Locate the cell with the specified text and output its [x, y] center coordinate. 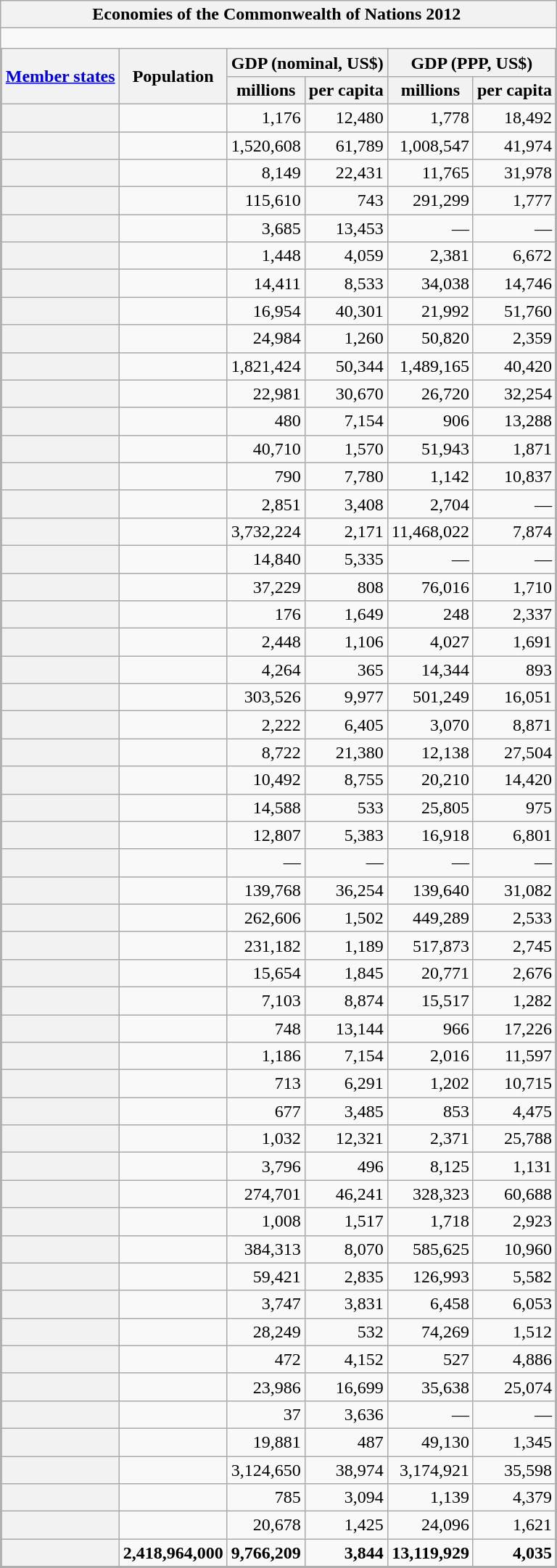
20,678 [265, 1525]
36,254 [346, 890]
40,420 [514, 366]
12,138 [430, 752]
1,032 [265, 1139]
4,152 [346, 1359]
1,139 [430, 1498]
3,844 [346, 1553]
49,130 [430, 1442]
16,954 [265, 311]
22,431 [346, 173]
2,835 [346, 1277]
4,379 [514, 1498]
8,722 [265, 752]
8,125 [430, 1166]
1,186 [265, 1056]
61,789 [346, 146]
527 [430, 1359]
3,747 [265, 1304]
2,371 [430, 1139]
14,588 [265, 808]
35,638 [430, 1387]
3,796 [265, 1166]
248 [430, 615]
10,715 [514, 1084]
501,249 [430, 697]
2,418,964,000 [173, 1553]
4,059 [346, 256]
20,210 [430, 780]
25,074 [514, 1387]
14,411 [265, 283]
16,051 [514, 697]
1,489,165 [430, 366]
15,517 [430, 1000]
14,840 [265, 559]
13,288 [514, 421]
6,672 [514, 256]
16,699 [346, 1387]
24,096 [430, 1525]
291,299 [430, 201]
4,027 [430, 642]
2,381 [430, 256]
1,520,608 [265, 146]
1,821,424 [265, 366]
1,718 [430, 1221]
12,480 [346, 117]
1,106 [346, 642]
1,176 [265, 117]
274,701 [265, 1194]
1,691 [514, 642]
2,676 [514, 973]
1,345 [514, 1442]
21,380 [346, 752]
50,820 [430, 339]
1,517 [346, 1221]
12,807 [265, 835]
748 [265, 1029]
GDP (nominal, US$) [308, 62]
14,420 [514, 780]
533 [346, 808]
532 [346, 1332]
790 [265, 476]
Economies of the Commonwealth of Nations 2012 [278, 14]
4,035 [514, 1553]
1,570 [346, 449]
115,610 [265, 201]
9,766,209 [265, 1553]
41,974 [514, 146]
677 [265, 1111]
11,468,022 [430, 531]
13,453 [346, 228]
1,008 [265, 1221]
13,119,929 [430, 1553]
31,978 [514, 173]
59,421 [265, 1277]
24,984 [265, 339]
6,405 [346, 725]
480 [265, 421]
2,533 [514, 918]
1,621 [514, 1525]
6,053 [514, 1304]
8,070 [346, 1249]
176 [265, 615]
231,182 [265, 945]
808 [346, 586]
1,189 [346, 945]
3,408 [346, 504]
7,780 [346, 476]
26,720 [430, 394]
1,778 [430, 117]
31,082 [514, 890]
8,149 [265, 173]
8,533 [346, 283]
3,070 [430, 725]
8,755 [346, 780]
2,851 [265, 504]
3,485 [346, 1111]
1,260 [346, 339]
1,131 [514, 1166]
16,918 [430, 835]
32,254 [514, 394]
517,873 [430, 945]
3,831 [346, 1304]
51,760 [514, 311]
22,981 [265, 394]
27,504 [514, 752]
2,704 [430, 504]
743 [346, 201]
966 [430, 1029]
1,282 [514, 1000]
7,103 [265, 1000]
3,732,224 [265, 531]
46,241 [346, 1194]
Population [173, 76]
6,458 [430, 1304]
4,475 [514, 1111]
4,886 [514, 1359]
19,881 [265, 1442]
2,359 [514, 339]
126,993 [430, 1277]
384,313 [265, 1249]
21,992 [430, 311]
7,874 [514, 531]
76,016 [430, 586]
853 [430, 1111]
1,845 [346, 973]
139,640 [430, 890]
25,788 [514, 1139]
15,654 [265, 973]
1,871 [514, 449]
74,269 [430, 1332]
20,771 [430, 973]
713 [265, 1084]
2,745 [514, 945]
3,124,650 [265, 1469]
6,801 [514, 835]
12,321 [346, 1139]
262,606 [265, 918]
30,670 [346, 394]
3,174,921 [430, 1469]
9,977 [346, 697]
4,264 [265, 670]
8,871 [514, 725]
6,291 [346, 1084]
51,943 [430, 449]
975 [514, 808]
10,837 [514, 476]
14,746 [514, 283]
5,335 [346, 559]
1,512 [514, 1332]
2,171 [346, 531]
328,323 [430, 1194]
18,492 [514, 117]
11,765 [430, 173]
2,222 [265, 725]
17,226 [514, 1029]
14,344 [430, 670]
25,805 [430, 808]
2,448 [265, 642]
1,008,547 [430, 146]
906 [430, 421]
28,249 [265, 1332]
50,344 [346, 366]
2,016 [430, 1056]
139,768 [265, 890]
GDP (PPP, US$) [471, 62]
11,597 [514, 1056]
585,625 [430, 1249]
449,289 [430, 918]
2,337 [514, 615]
3,685 [265, 228]
487 [346, 1442]
13,144 [346, 1029]
303,526 [265, 697]
785 [265, 1498]
5,582 [514, 1277]
10,960 [514, 1249]
34,038 [430, 283]
35,598 [514, 1469]
5,383 [346, 835]
10,492 [265, 780]
1,448 [265, 256]
23,986 [265, 1387]
1,142 [430, 476]
38,974 [346, 1469]
2,923 [514, 1221]
365 [346, 670]
40,710 [265, 449]
496 [346, 1166]
60,688 [514, 1194]
8,874 [346, 1000]
3,636 [346, 1414]
37 [265, 1414]
1,710 [514, 586]
1,425 [346, 1525]
1,502 [346, 918]
37,229 [265, 586]
1,649 [346, 615]
3,094 [346, 1498]
Member states [60, 76]
40,301 [346, 311]
893 [514, 670]
472 [265, 1359]
1,777 [514, 201]
1,202 [430, 1084]
